Provide the [x, y] coordinate of the cell's center where the given text is located.  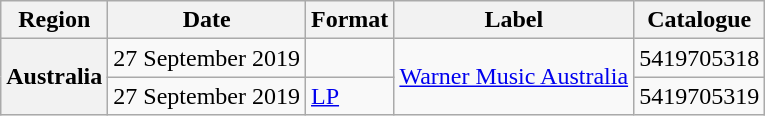
5419705319 [700, 96]
Label [514, 20]
Catalogue [700, 20]
Region [54, 20]
Format [350, 20]
Australia [54, 77]
Warner Music Australia [514, 77]
LP [350, 96]
Date [207, 20]
5419705318 [700, 58]
